Pinpoint the cell where the given text exists, returning its [X, Y] midpoint coordinate. 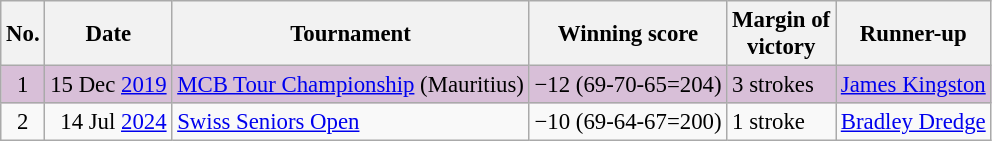
3 strokes [782, 85]
2 [23, 122]
Winning score [628, 34]
Margin ofvictory [782, 34]
No. [23, 34]
−12 (69-70-65=204) [628, 85]
1 [23, 85]
Runner-up [914, 34]
1 stroke [782, 122]
Bradley Dredge [914, 122]
James Kingston [914, 85]
Tournament [350, 34]
Swiss Seniors Open [350, 122]
14 Jul 2024 [108, 122]
15 Dec 2019 [108, 85]
MCB Tour Championship (Mauritius) [350, 85]
−10 (69-64-67=200) [628, 122]
Date [108, 34]
